Capture the cell that displays the provided text and extract its (x, y) central coordinate. 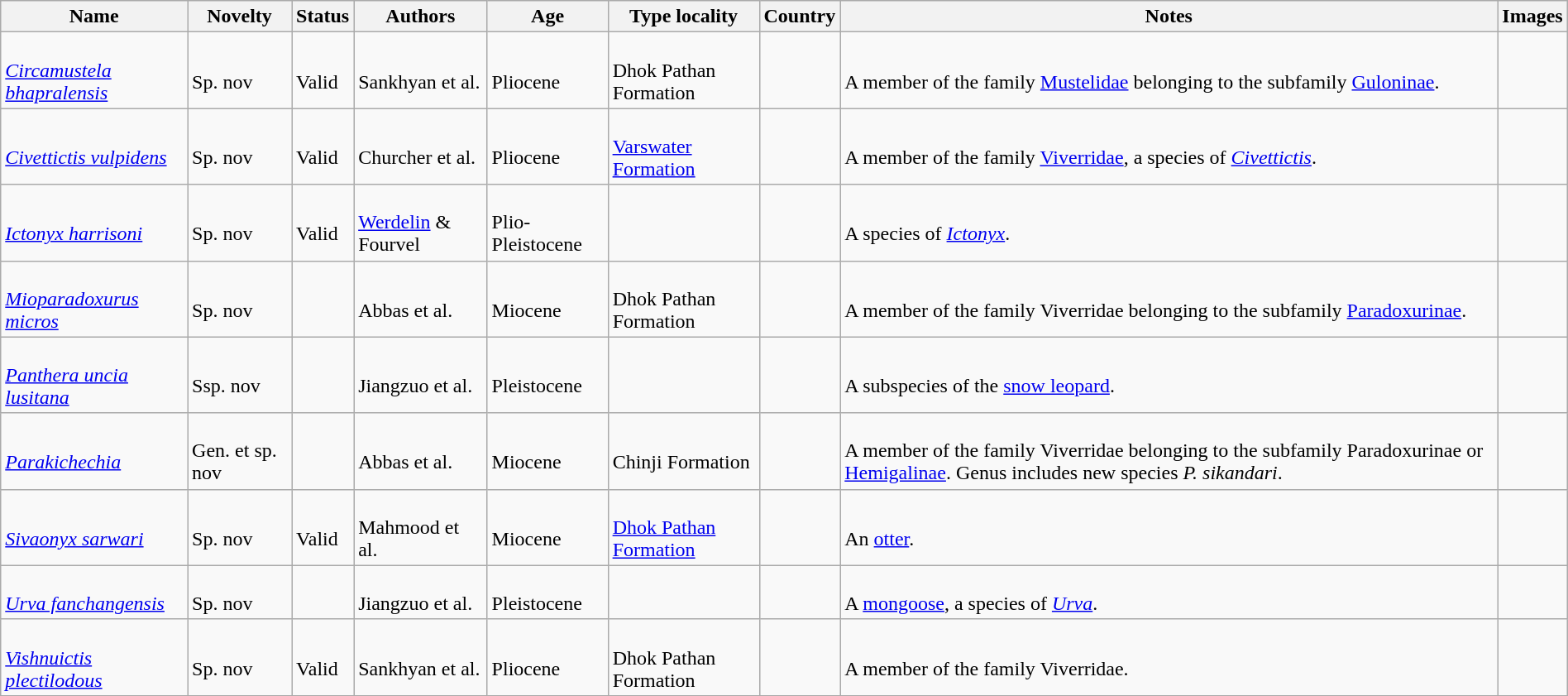
Images (1532, 17)
Type locality (683, 17)
A subspecies of the snow leopard. (1169, 375)
Authors (420, 17)
Ictonyx harrisoni (94, 223)
Ssp. nov (240, 375)
A member of the family Viverridae, a species of Civettictis. (1169, 146)
Werdelin & Fourvel (420, 223)
Circamustela bhapralensis (94, 70)
Panthera uncia lusitana (94, 375)
Sivaonyx sarwari (94, 527)
Parakichechia (94, 451)
Plio-Pleistocene (547, 223)
Urva fanchangensis (94, 593)
Mioparadoxurus micros (94, 299)
A member of the family Viverridae. (1169, 657)
An otter. (1169, 527)
A species of Ictonyx. (1169, 223)
Country (800, 17)
A mongoose, a species of Urva. (1169, 593)
Status (323, 17)
Gen. et sp. nov (240, 451)
Notes (1169, 17)
Mahmood et al. (420, 527)
A member of the family Viverridae belonging to the subfamily Paradoxurinae. (1169, 299)
Churcher et al. (420, 146)
Vishnuictis plectilodous (94, 657)
Chinji Formation (683, 451)
A member of the family Mustelidae belonging to the subfamily Guloninae. (1169, 70)
Varswater Formation (683, 146)
Novelty (240, 17)
Civettictis vulpidens (94, 146)
Name (94, 17)
Age (547, 17)
A member of the family Viverridae belonging to the subfamily Paradoxurinae or Hemigalinae. Genus includes new species P. sikandari. (1169, 451)
